From the cell containing the given text, extract its center point as (X, Y) coordinate. 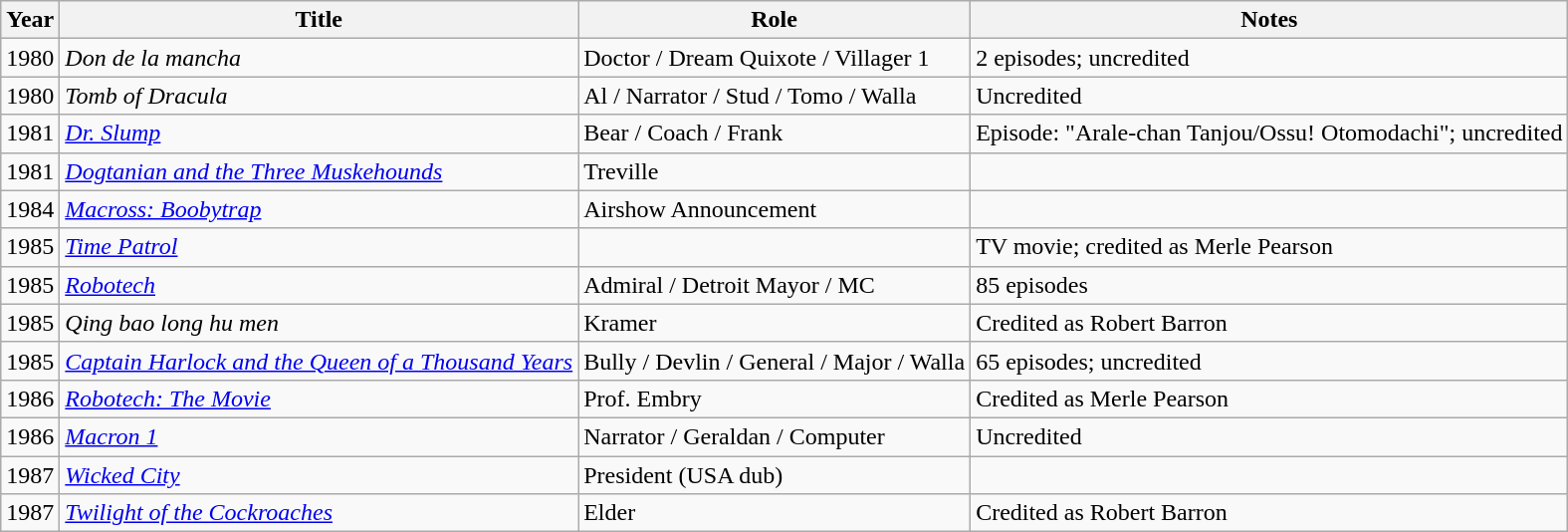
Al / Narrator / Stud / Tomo / Walla (775, 96)
Elder (775, 513)
Captain Harlock and the Queen of a Thousand Years (319, 361)
Time Patrol (319, 247)
Twilight of the Cockroaches (319, 513)
Kramer (775, 323)
Robotech: The Movie (319, 399)
85 episodes (1269, 285)
Prof. Embry (775, 399)
Don de la mancha (319, 58)
Macron 1 (319, 436)
Narrator / Geraldan / Computer (775, 436)
Admiral / Detroit Mayor / MC (775, 285)
TV movie; credited as Merle Pearson (1269, 247)
Robotech (319, 285)
Wicked City (319, 475)
Doctor / Dream Quixote / Villager 1 (775, 58)
Role (775, 20)
Credited as Merle Pearson (1269, 399)
Dr. Slump (319, 133)
Dogtanian and the Three Muskehounds (319, 171)
Qing bao long hu men (319, 323)
Title (319, 20)
Bear / Coach / Frank (775, 133)
1984 (30, 209)
65 episodes; uncredited (1269, 361)
Airshow Announcement (775, 209)
Year (30, 20)
2 episodes; uncredited (1269, 58)
Notes (1269, 20)
Episode: "Arale-chan Tanjou/Ossu! Otomodachi"; uncredited (1269, 133)
Tomb of Dracula (319, 96)
Treville (775, 171)
President (USA dub) (775, 475)
Macross: Boobytrap (319, 209)
Bully / Devlin / General / Major / Walla (775, 361)
